Identify which cell holds the provided text, then report its (X, Y) central coordinate. 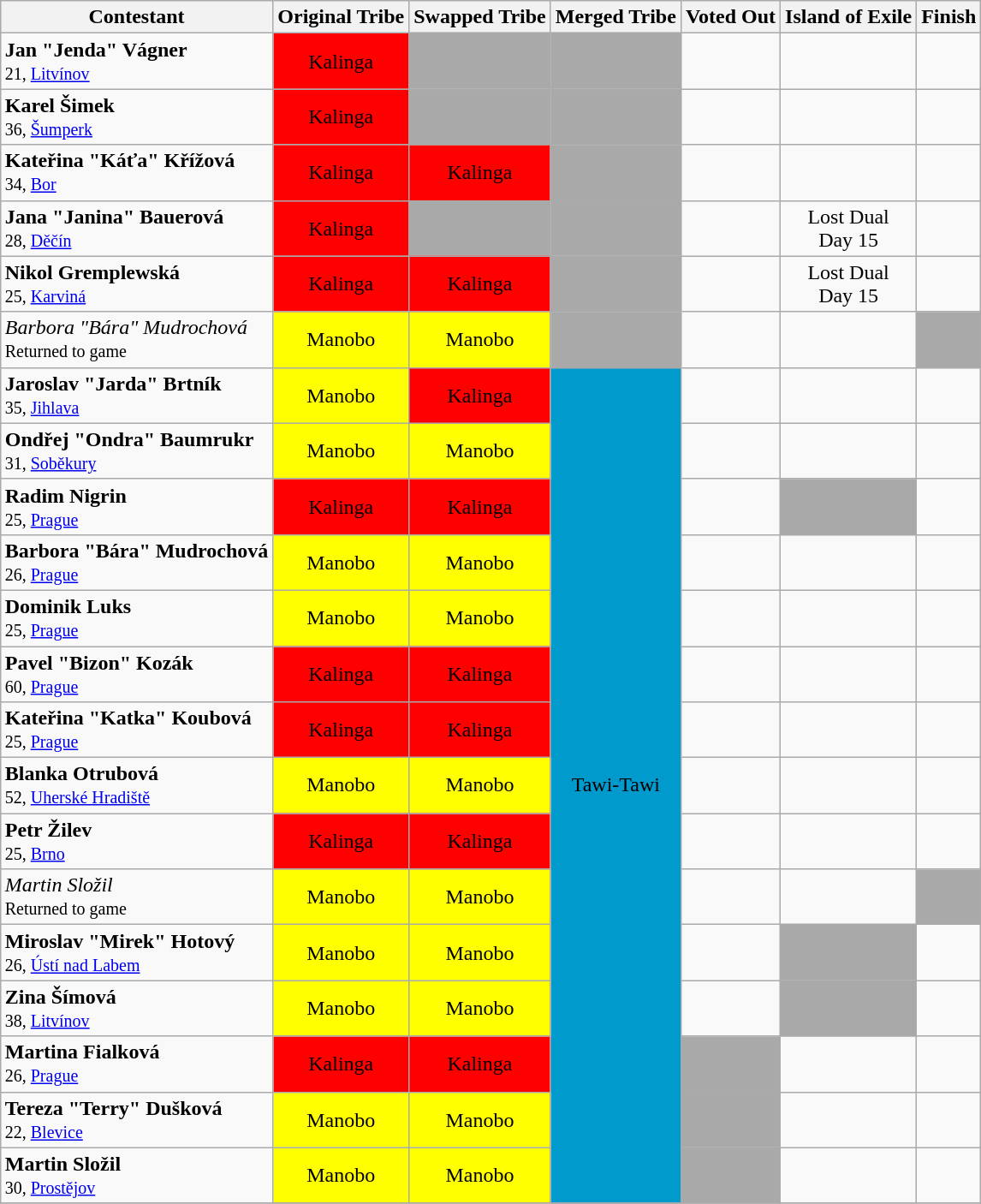
Blanka Otrubová52, Uherské Hradiště (137, 786)
Jan "Jenda" Vágner21, Litvínov (137, 62)
Ondřej "Ondra" Baumrukr31, Soběkury (137, 450)
Miroslav "Mirek" Hotový26, Ústí nad Labem (137, 952)
Radim Nigrin25, Prague (137, 507)
Tawi-Tawi (615, 785)
Merged Tribe (615, 17)
Kateřina "Káťa" Křížová34, Bor (137, 173)
Jaroslav "Jarda" Brtník35, Jihlava (137, 396)
Zina Šímová38, Litvínov (137, 1009)
Contestant (137, 17)
Nikol Gremplewská25, Karviná (137, 284)
Original Tribe (341, 17)
Martin Složil30, Prostějov (137, 1175)
Barbora "Bára" Mudrochová Returned to game (137, 339)
Swapped Tribe (480, 17)
Martina Fialková26, Prague (137, 1064)
Tereza "Terry" Dušková22, Blevice (137, 1120)
Finish (948, 17)
Kateřina "Katka" Koubová25, Prague (137, 730)
Karel Šimek36, Šumperk (137, 116)
Petr Žilev25, Brno (137, 841)
Pavel "Bizon" Kozák60, Prague (137, 673)
Martin Složil Returned to game (137, 897)
Jana "Janina" Bauerová28, Děčín (137, 228)
Voted Out (730, 17)
Dominik Luks25, Prague (137, 618)
Barbora "Bára" Mudrochová26, Prague (137, 562)
Island of Exile (849, 17)
